Extract the [X, Y] coordinate from the center of the cell holding the provided text.  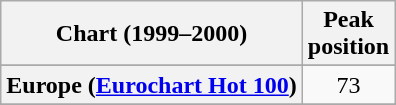
73 [348, 85]
Chart (1999–2000) [152, 34]
Peakposition [348, 34]
Europe (Eurochart Hot 100) [152, 85]
